Identify which cell holds the provided text, then report its (x, y) central coordinate. 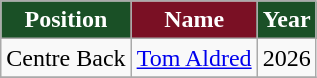
Year (286, 20)
2026 (286, 58)
Name (194, 20)
Position (66, 20)
Tom Aldred (194, 58)
Centre Back (66, 58)
